Return [X, Y] of the center of cell containing provided text 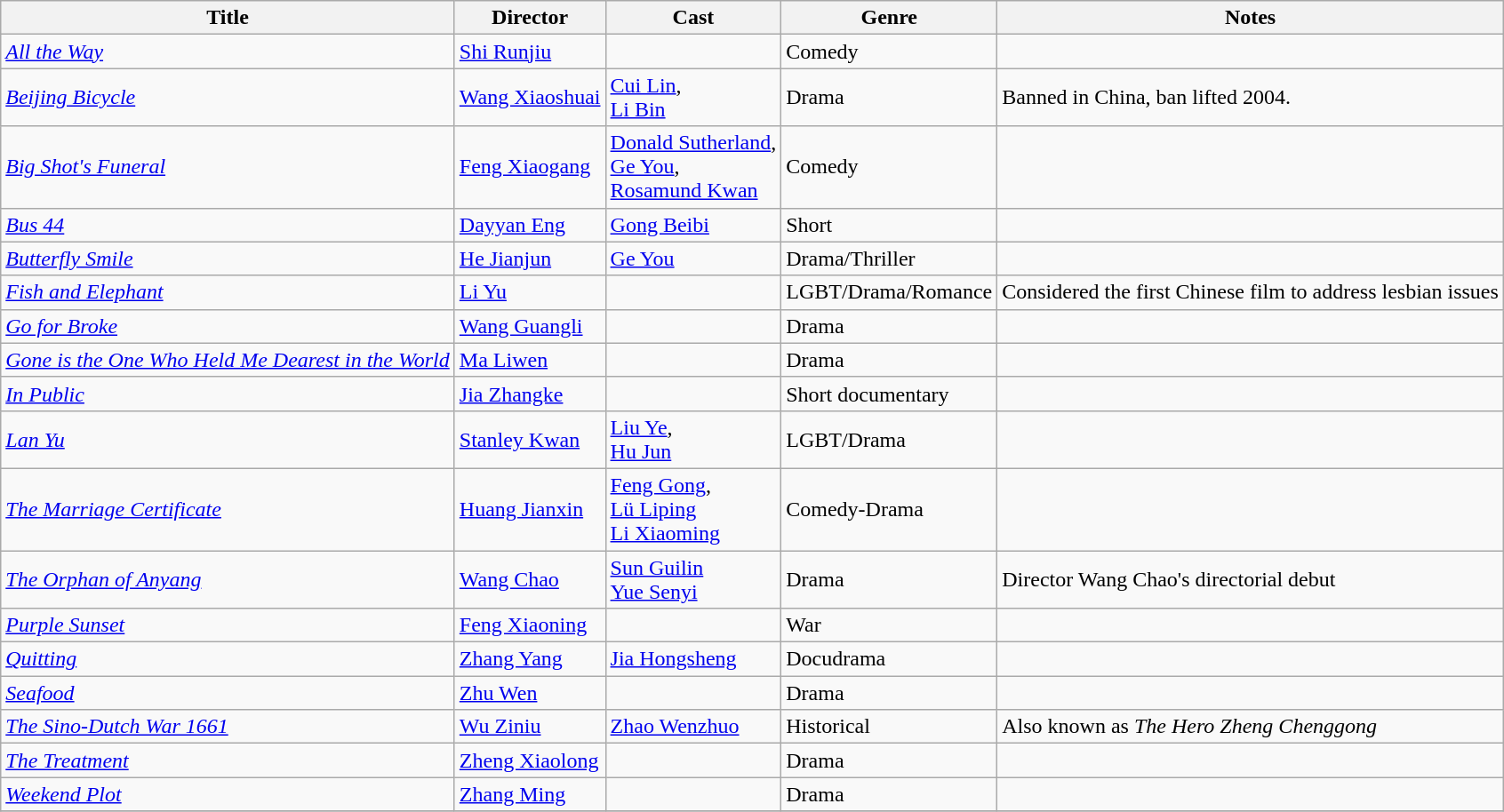
Liu Ye,Hu Jun [693, 439]
Wu Ziniu [530, 727]
He Jianjun [530, 259]
Zhu Wen [530, 693]
Zheng Xiaolong [530, 760]
The Sino-Dutch War 1661 [228, 727]
Dayyan Eng [530, 225]
Zhao Wenzhuo [693, 727]
Wang Guangli [530, 326]
Quitting [228, 659]
Feng Xiaoning [530, 625]
Notes [1251, 18]
Lan Yu [228, 439]
Seafood [228, 693]
Director Wang Chao's directorial debut [1251, 579]
Cast [693, 18]
Zhang Ming [530, 794]
Zhang Yang [530, 659]
Sun GuilinYue Senyi [693, 579]
Donald Sutherland,Ge You,Rosamund Kwan [693, 167]
Butterfly Smile [228, 259]
Stanley Kwan [530, 439]
The Treatment [228, 760]
Ge You [693, 259]
Comedy-Drama [889, 509]
Jia Zhangke [530, 394]
Jia Hongsheng [693, 659]
Drama/Thriller [889, 259]
All the Way [228, 52]
Wang Chao [530, 579]
Gone is the One Who Held Me Dearest in the World [228, 360]
Title [228, 18]
Genre [889, 18]
Wang Xiaoshuai [530, 98]
Shi Runjiu [530, 52]
In Public [228, 394]
Gong Beibi [693, 225]
Feng Gong,Lü LipingLi Xiaoming [693, 509]
Considered the first Chinese film to address lesbian issues [1251, 292]
The Marriage Certificate [228, 509]
Feng Xiaogang [530, 167]
Docudrama [889, 659]
War [889, 625]
LGBT/Drama [889, 439]
Historical [889, 727]
Bus 44 [228, 225]
Huang Jianxin [530, 509]
The Orphan of Anyang [228, 579]
Li Yu [530, 292]
Cui Lin,Li Bin [693, 98]
Director [530, 18]
Go for Broke [228, 326]
Short [889, 225]
Also known as The Hero Zheng Chenggong [1251, 727]
Big Shot's Funeral [228, 167]
Short documentary [889, 394]
Beijing Bicycle [228, 98]
Ma Liwen [530, 360]
Banned in China, ban lifted 2004. [1251, 98]
LGBT/Drama/Romance [889, 292]
Weekend Plot [228, 794]
Fish and Elephant [228, 292]
Purple Sunset [228, 625]
